Capture the cell that displays the provided text and extract its [x, y] central coordinate. 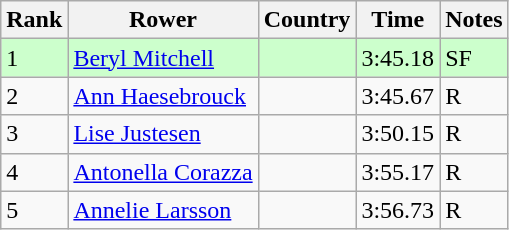
Lise Justesen [163, 134]
Notes [474, 20]
3 [34, 134]
5 [34, 210]
SF [474, 58]
Rank [34, 20]
Country [307, 20]
3:45.67 [398, 96]
Beryl Mitchell [163, 58]
Annelie Larsson [163, 210]
3:56.73 [398, 210]
Antonella Corazza [163, 172]
3:55.17 [398, 172]
1 [34, 58]
2 [34, 96]
4 [34, 172]
3:45.18 [398, 58]
Rower [163, 20]
Time [398, 20]
Ann Haesebrouck [163, 96]
3:50.15 [398, 134]
